Find where the given text appears and provide that cell's center as (x, y) coordinate. 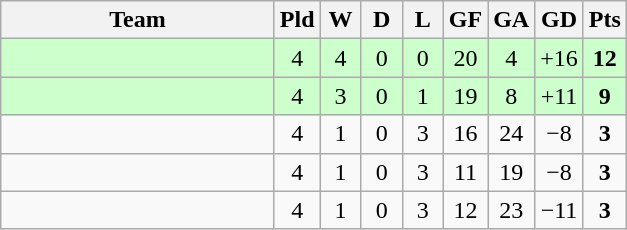
Pld (297, 20)
20 (465, 58)
+11 (560, 96)
W (340, 20)
16 (465, 134)
Team (138, 20)
8 (512, 96)
L (422, 20)
11 (465, 172)
24 (512, 134)
GF (465, 20)
9 (604, 96)
+16 (560, 58)
−11 (560, 210)
GD (560, 20)
D (382, 20)
Pts (604, 20)
23 (512, 210)
GA (512, 20)
